For the text-containing cell, return its midpoint in [x, y] coordinate format. 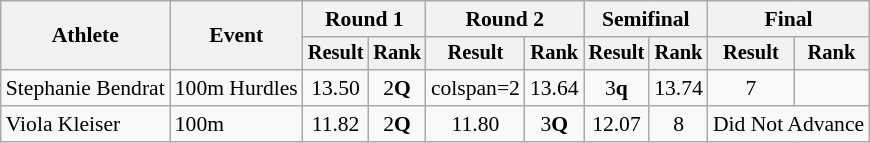
Round 1 [364, 19]
Viola Kleiser [86, 124]
13.74 [678, 88]
100m Hurdles [236, 88]
8 [678, 124]
Stephanie Bendrat [86, 88]
13.64 [554, 88]
Did Not Advance [788, 124]
7 [751, 88]
100m [236, 124]
3q [617, 88]
Final [788, 19]
13.50 [336, 88]
colspan=2 [476, 88]
Round 2 [505, 19]
Semifinal [646, 19]
Athlete [86, 36]
3Q [554, 124]
12.07 [617, 124]
11.80 [476, 124]
Event [236, 36]
11.82 [336, 124]
